Identify which cell holds the provided text, then report its [x, y] central coordinate. 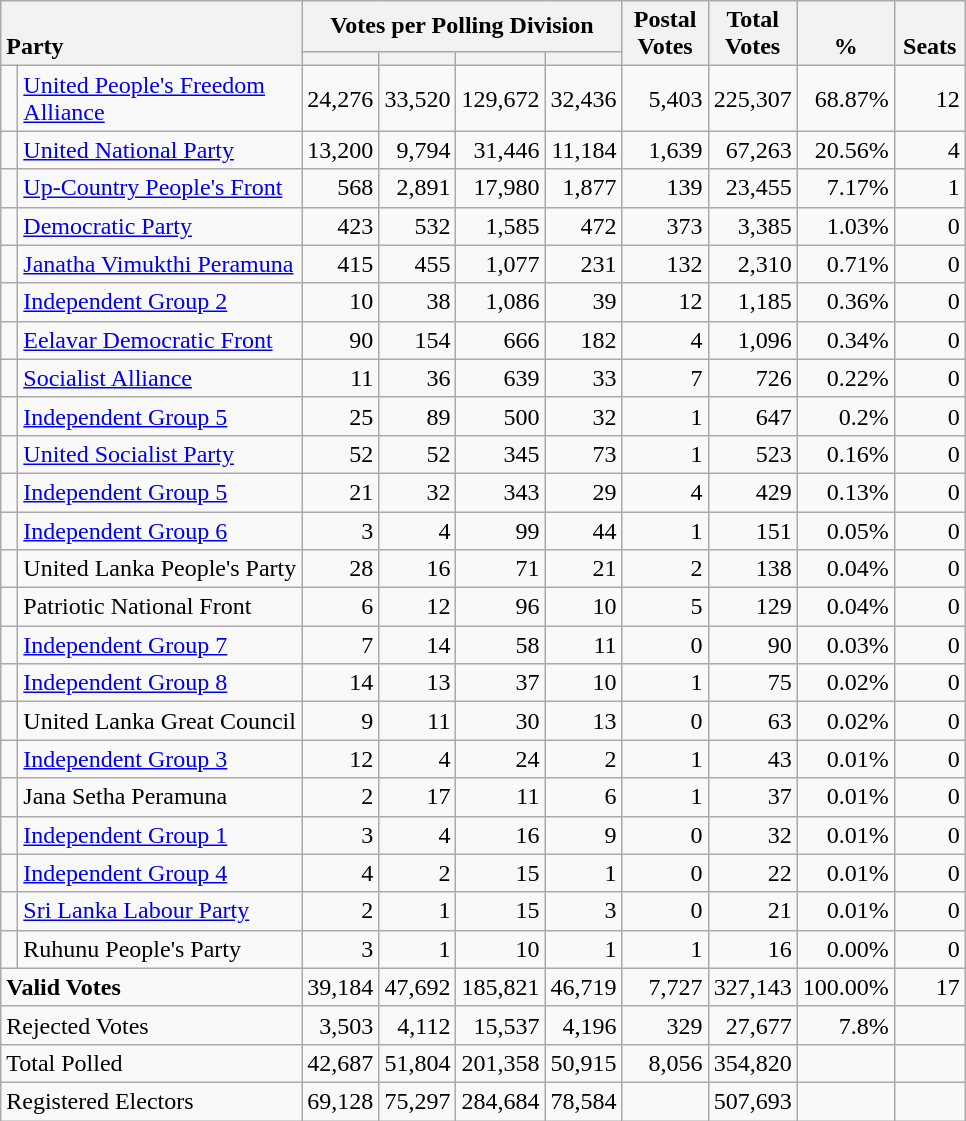
1,086 [500, 302]
United National Party [160, 150]
42,687 [340, 1063]
22 [752, 873]
0.22% [846, 378]
20.56% [846, 150]
4,112 [418, 1025]
345 [500, 454]
7,727 [665, 987]
1,639 [665, 150]
Independent Group 7 [160, 645]
Seats [930, 34]
50,915 [584, 1063]
Independent Group 4 [160, 873]
28 [340, 569]
0.71% [846, 264]
568 [340, 188]
PostalVotes [665, 34]
75,297 [418, 1101]
9,794 [418, 150]
284,684 [500, 1101]
Party [152, 34]
647 [752, 416]
Independent Group 1 [160, 835]
58 [500, 645]
Ruhunu People's Party [160, 949]
500 [500, 416]
0.16% [846, 454]
Rejected Votes [152, 1025]
423 [340, 226]
225,307 [752, 98]
United Lanka People's Party [160, 569]
7.8% [846, 1025]
Democratic Party [160, 226]
0.05% [846, 531]
1.03% [846, 226]
5,403 [665, 98]
182 [584, 340]
1,185 [752, 302]
39,184 [340, 987]
Sri Lanka Labour Party [160, 911]
Votes per Polling Division [462, 26]
23,455 [752, 188]
231 [584, 264]
39 [584, 302]
67,263 [752, 150]
5 [665, 607]
% [846, 34]
Total Votes [752, 34]
17,980 [500, 188]
1,585 [500, 226]
Janatha Vimukthi Peramuna [160, 264]
United Socialist Party [160, 454]
24,276 [340, 98]
75 [752, 683]
Independent Group 6 [160, 531]
7.17% [846, 188]
2,891 [418, 188]
1,077 [500, 264]
343 [500, 492]
31,446 [500, 150]
0.03% [846, 645]
United People's FreedomAlliance [160, 98]
29 [584, 492]
472 [584, 226]
154 [418, 340]
73 [584, 454]
507,693 [752, 1101]
1,096 [752, 340]
71 [500, 569]
415 [340, 264]
8,056 [665, 1063]
United Lanka Great Council [160, 721]
0.13% [846, 492]
201,358 [500, 1063]
25 [340, 416]
532 [418, 226]
68.87% [846, 98]
129,672 [500, 98]
455 [418, 264]
100.00% [846, 987]
185,821 [500, 987]
Independent Group 3 [160, 759]
2,310 [752, 264]
726 [752, 378]
Up-Country People's Front [160, 188]
0.34% [846, 340]
138 [752, 569]
89 [418, 416]
0.00% [846, 949]
Patriotic National Front [160, 607]
43 [752, 759]
129 [752, 607]
639 [500, 378]
Independent Group 8 [160, 683]
32,436 [584, 98]
373 [665, 226]
46,719 [584, 987]
36 [418, 378]
Valid Votes [152, 987]
99 [500, 531]
44 [584, 531]
354,820 [752, 1063]
132 [665, 264]
139 [665, 188]
51,804 [418, 1063]
11,184 [584, 150]
38 [418, 302]
Socialist Alliance [160, 378]
3,503 [340, 1025]
47,692 [418, 987]
523 [752, 454]
33,520 [418, 98]
33 [584, 378]
4,196 [584, 1025]
24 [500, 759]
15,537 [500, 1025]
3,385 [752, 226]
Total Polled [152, 1063]
327,143 [752, 987]
96 [500, 607]
0.2% [846, 416]
0.36% [846, 302]
Independent Group 2 [160, 302]
27,677 [752, 1025]
63 [752, 721]
Eelavar Democratic Front [160, 340]
1,877 [584, 188]
329 [665, 1025]
13,200 [340, 150]
151 [752, 531]
30 [500, 721]
666 [500, 340]
Jana Setha Peramuna [160, 797]
78,584 [584, 1101]
69,128 [340, 1101]
429 [752, 492]
Registered Electors [152, 1101]
